Scan for the cell matching the given text and deliver its [x, y] coordinate at center. 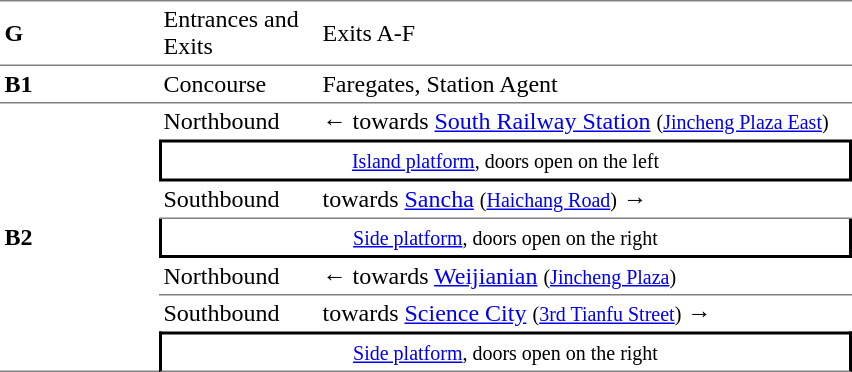
B1 [80, 85]
B2 [80, 238]
towards Sancha (Haichang Road) → [585, 201]
← towards South Railway Station (Jincheng Plaza East) [585, 122]
towards Science City (3rd Tianfu Street) → [585, 314]
Island platform, doors open on the left [506, 161]
Exits A-F [585, 33]
Entrances and Exits [238, 33]
Concourse [238, 85]
Faregates, Station Agent [585, 85]
← towards Weijianian (Jincheng Plaza) [585, 277]
G [80, 33]
